Find where the given text appears and provide that cell's center as [x, y] coordinate. 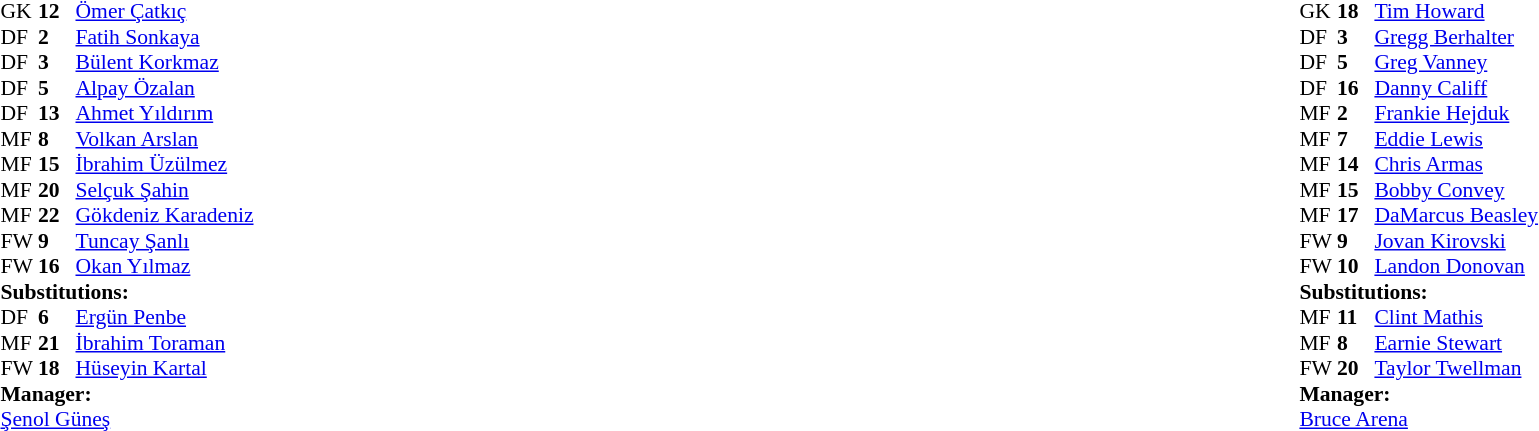
6 [57, 317]
DaMarcus Beasley [1456, 215]
İbrahim Toraman [165, 343]
Fatih Sonkaya [165, 37]
Selçuk Şahin [165, 190]
Gökdeniz Karadeniz [165, 215]
21 [57, 343]
Clint Mathis [1456, 317]
Ahmet Yıldırım [165, 113]
Greg Vanney [1456, 63]
Jovan Kirovski [1456, 241]
Chris Armas [1456, 165]
Bobby Convey [1456, 190]
Frankie Hejduk [1456, 113]
İbrahim Üzülmez [165, 165]
Hüseyin Kartal [165, 369]
Alpay Özalan [165, 88]
Eddie Lewis [1456, 139]
10 [1356, 267]
Ergün Penbe [165, 317]
17 [1356, 215]
Gregg Berhalter [1456, 37]
22 [57, 215]
Volkan Arslan [165, 139]
Earnie Stewart [1456, 343]
Landon Donovan [1456, 267]
18 [57, 369]
Taylor Twellman [1456, 369]
Tuncay Şanlı [165, 241]
Okan Yılmaz [165, 267]
Danny Califf [1456, 88]
7 [1356, 139]
Bülent Korkmaz [165, 63]
13 [57, 113]
14 [1356, 165]
11 [1356, 317]
